Pinpoint the cell where the given text exists, returning its (X, Y) midpoint coordinate. 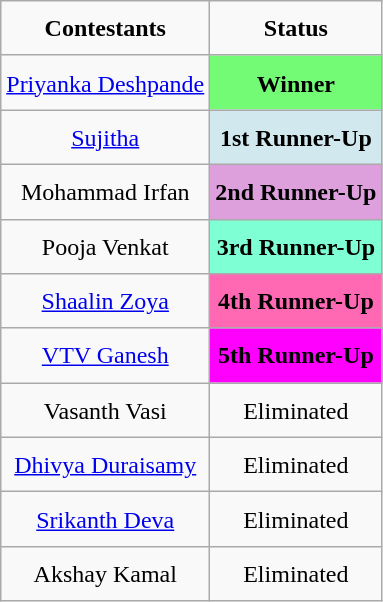
Srikanth Deva (106, 520)
3rd Runner-Up (296, 246)
Dhivya Duraisamy (106, 464)
Contestants (106, 28)
Status (296, 28)
Priyanka Deshpande (106, 82)
2nd Runner-Up (296, 192)
5th Runner-Up (296, 356)
Sujitha (106, 138)
Mohammad Irfan (106, 192)
Shaalin Zoya (106, 302)
Winner (296, 82)
4th Runner-Up (296, 302)
Akshay Kamal (106, 574)
1st Runner-Up (296, 138)
VTV Ganesh (106, 356)
Vasanth Vasi (106, 410)
Pooja Venkat (106, 246)
